Determine the [X, Y] coordinate at the center of the cell enclosing the given text.  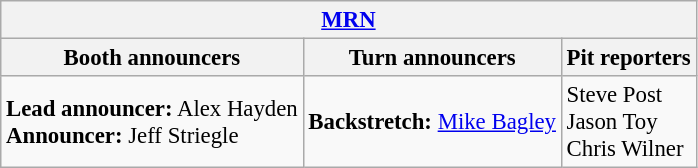
Turn announcers [432, 58]
Lead announcer: Alex HaydenAnnouncer: Jeff Striegle [152, 122]
Pit reporters [628, 58]
Booth announcers [152, 58]
Steve PostJason ToyChris Wilner [628, 122]
Backstretch: Mike Bagley [432, 122]
MRN [348, 20]
